Return the [x, y] coordinate for the center point of the cell that contains the specified text.  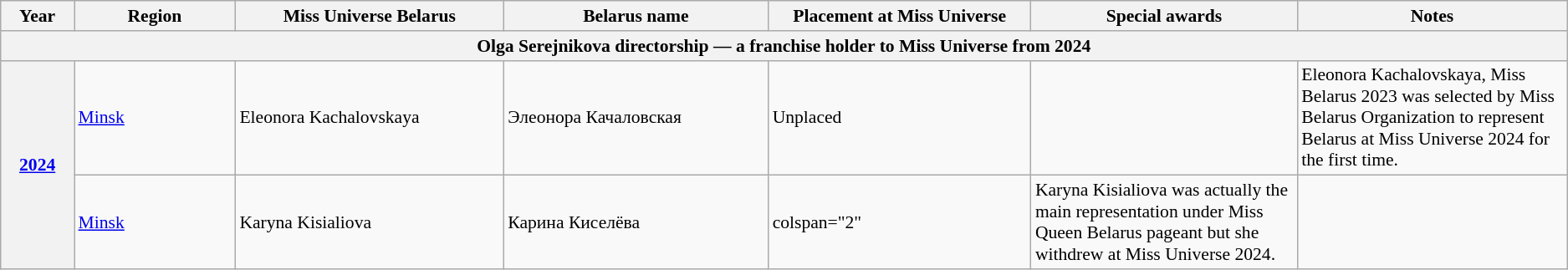
Notes [1432, 16]
colspan="2" [900, 222]
2024 [38, 165]
Элеонора Качаловская [636, 118]
Belarus name [636, 16]
Olga Serejnikova directorship — a franchise holder to Miss Universe from 2024 [784, 46]
Placement at Miss Universe [900, 16]
Карина Киселёва [636, 222]
Region [154, 16]
Year [38, 16]
Eleonora Kachalovskaya [370, 118]
Special awards [1164, 16]
Unplaced [900, 118]
Eleonora Kachalovskaya, Miss Belarus 2023 was selected by Miss Belarus Organization to represent Belarus at Miss Universe 2024 for the first time. [1432, 118]
Karyna Kisialiova was actually the main representation under Miss Queen Belarus pageant but she withdrew at Miss Universe 2024. [1164, 222]
Karyna Kisialiova [370, 222]
Miss Universe Belarus [370, 16]
